Return the [X, Y] coordinate for the center point of the cell that contains the specified text.  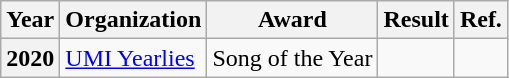
2020 [30, 58]
UMI Yearlies [134, 58]
Result [416, 20]
Year [30, 20]
Song of the Year [292, 58]
Organization [134, 20]
Award [292, 20]
Ref. [480, 20]
